For the text-containing cell, return its midpoint in [X, Y] coordinate format. 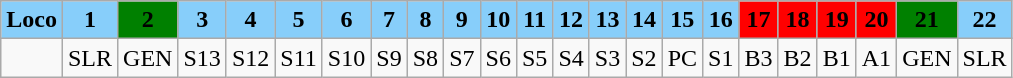
22 [984, 20]
S6 [498, 58]
S3 [607, 58]
B2 [798, 58]
12 [571, 20]
9 [462, 20]
3 [202, 20]
S5 [534, 58]
16 [721, 20]
7 [389, 20]
19 [836, 20]
4 [250, 20]
5 [299, 20]
11 [534, 20]
21 [927, 20]
20 [876, 20]
6 [346, 20]
S4 [571, 58]
10 [498, 20]
S2 [644, 58]
17 [758, 20]
15 [682, 20]
8 [425, 20]
B1 [836, 58]
S1 [721, 58]
A1 [876, 58]
S9 [389, 58]
S7 [462, 58]
S11 [299, 58]
S12 [250, 58]
PC [682, 58]
1 [90, 20]
13 [607, 20]
18 [798, 20]
14 [644, 20]
B3 [758, 58]
S8 [425, 58]
Loco [32, 20]
S13 [202, 58]
2 [148, 20]
S10 [346, 58]
